Provide the [x, y] coordinate of the cell's center where the given text is located.  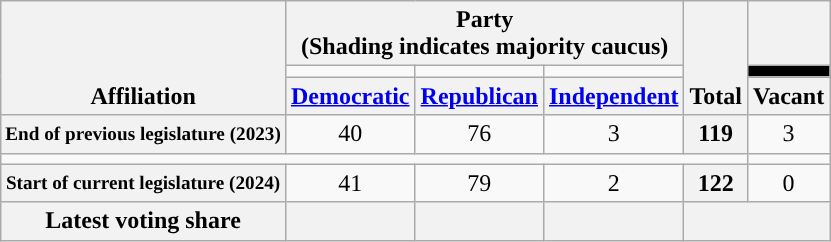
76 [479, 134]
Republican [479, 96]
0 [788, 183]
Start of current legislature (2024) [144, 183]
Independent [613, 96]
End of previous legislature (2023) [144, 134]
Total [716, 58]
79 [479, 183]
2 [613, 183]
Affiliation [144, 58]
122 [716, 183]
40 [350, 134]
119 [716, 134]
41 [350, 183]
Latest voting share [144, 221]
Democratic [350, 96]
Party (Shading indicates majority caucus) [484, 34]
Vacant [788, 96]
